Detect which cell encompasses the target text, then output its (x, y) center coordinate. 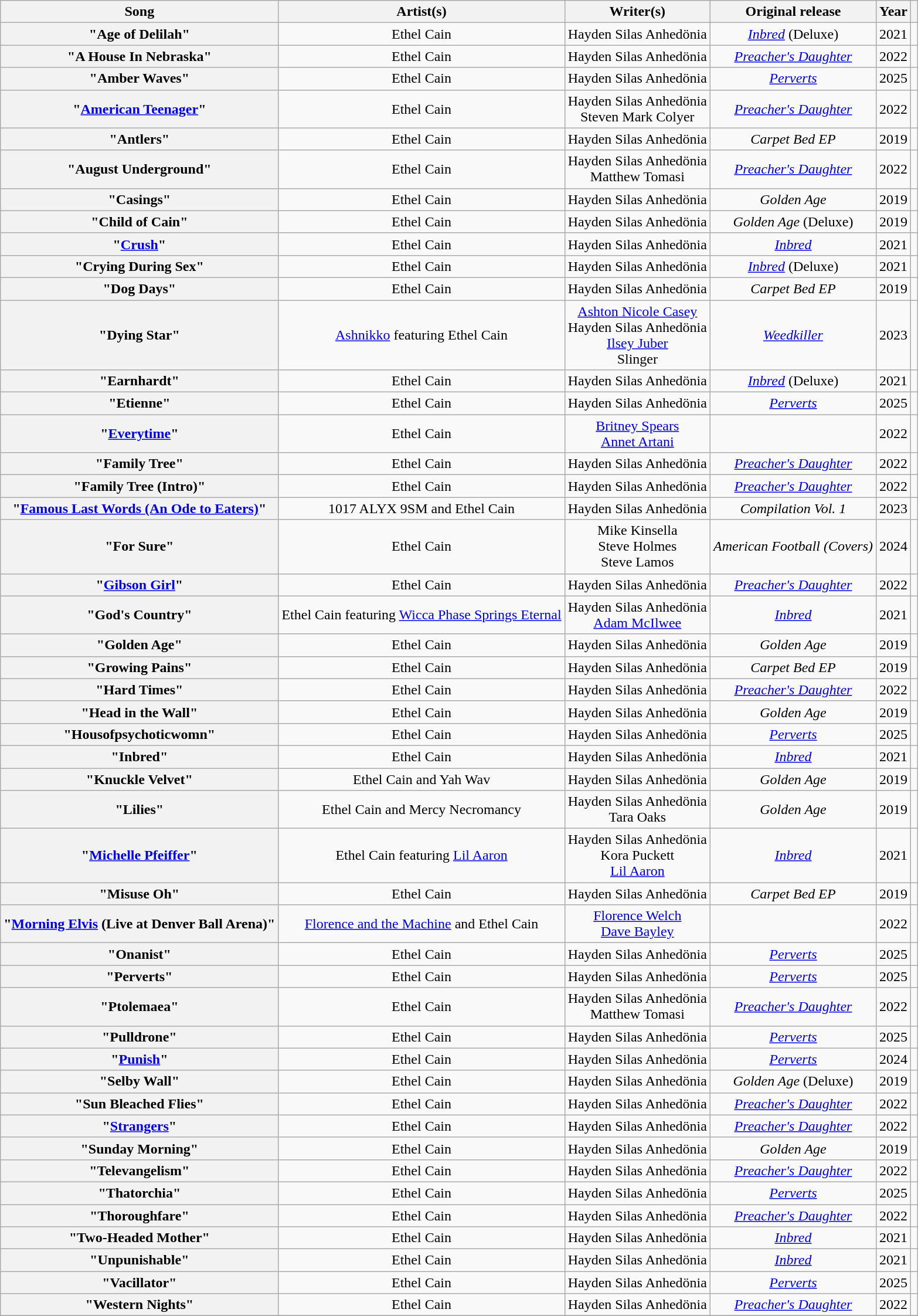
"Head in the Wall" (140, 712)
"Televangelism" (140, 1171)
Florence and the Machine and Ethel Cain (421, 924)
Ethel Cain and Mercy Necromancy (421, 809)
Ethel Cain and Yah Wav (421, 779)
Hayden Silas Anhedönia Tara Oaks (637, 809)
Ethel Cain featuring Wicca Phase Springs Eternal (421, 615)
"Two-Headed Mother" (140, 1238)
Mike Kinsella Steve Holmes Steve Lamos (637, 547)
Ashnikko featuring Ethel Cain (421, 335)
"Misuse Oh" (140, 894)
Weedkiller (793, 335)
"Strangers" (140, 1126)
American Football (Covers) (793, 547)
"Housofpsychoticwomn" (140, 734)
"Knuckle Velvet" (140, 779)
Hayden Silas Anhedönia Steven Mark Colyer (637, 109)
"Gibson Girl" (140, 585)
"Dying Star" (140, 335)
"Inbred" (140, 757)
"A House In Nebraska" (140, 56)
"Golden Age" (140, 645)
"Michelle Pfeiffer" (140, 856)
"God's Country" (140, 615)
"Amber Waves" (140, 79)
"Child of Cain" (140, 222)
Original release (793, 12)
"Earnhardt" (140, 381)
"Morning Elvis (Live at Denver Ball Arena)" (140, 924)
"Antlers" (140, 139)
"Thoroughfare" (140, 1216)
"Perverts" (140, 976)
"Pulldrone" (140, 1037)
"Selby Wall" (140, 1081)
"Etienne" (140, 403)
Compilation Vol. 1 (793, 508)
"Western Nights" (140, 1305)
"Casings" (140, 199)
Ashton Nicole Casey Hayden Silas Anhedönia Ilsey Juber Slinger (637, 335)
"Crush" (140, 244)
"Ptolemaea" (140, 1006)
"Punish" (140, 1059)
Hayden Silas Anhedönia Adam McIlwee (637, 615)
"Crying During Sex" (140, 266)
Writer(s) (637, 12)
"Hard Times" (140, 690)
"Growing Pains" (140, 667)
"Sun Bleached Flies" (140, 1104)
Song (140, 12)
Artist(s) (421, 12)
"Family Tree" (140, 464)
"August Underground" (140, 169)
Florence Welch Dave Bayley (637, 924)
"For Sure" (140, 547)
"Thatorchia" (140, 1193)
"Onanist" (140, 954)
Britney Spears Annet Artani (637, 434)
"Lilies" (140, 809)
"Family Tree (Intro)" (140, 486)
"Vacillator" (140, 1283)
Ethel Cain featuring Lil Aaron (421, 856)
"American Teenager" (140, 109)
"Famous Last Words (An Ode to Eaters)" (140, 508)
"Everytime" (140, 434)
"Dog Days" (140, 289)
"Unpunishable" (140, 1260)
1017 ALYX 9SM and Ethel Cain (421, 508)
"Sunday Morning" (140, 1148)
Hayden Silas Anhedönia Kora Puckett Lil Aaron (637, 856)
"Age of Delilah" (140, 34)
Year (893, 12)
